Extract the [x, y] coordinate from the center of the cell holding the provided text.  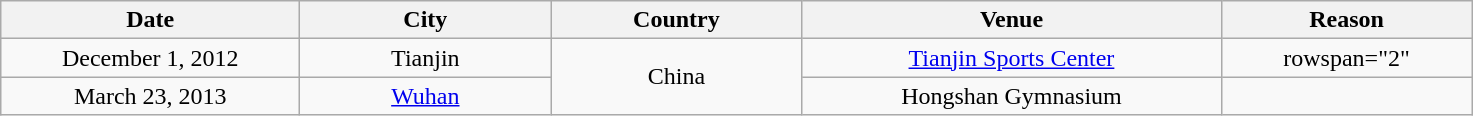
rowspan="2" [1346, 58]
Date [150, 20]
Wuhan [426, 96]
Hongshan Gymnasium [1012, 96]
Tianjin Sports Center [1012, 58]
March 23, 2013 [150, 96]
China [676, 77]
Venue [1012, 20]
Reason [1346, 20]
Tianjin [426, 58]
City [426, 20]
Country [676, 20]
December 1, 2012 [150, 58]
